Find where the given text appears and provide that cell's center as (x, y) coordinate. 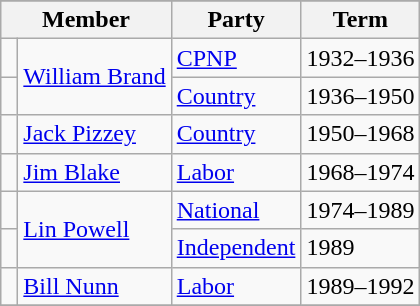
Independent (236, 248)
1950–1968 (360, 134)
1989 (360, 248)
1936–1950 (360, 96)
Lin Powell (94, 229)
National (236, 210)
Member (86, 20)
1968–1974 (360, 172)
CPNP (236, 58)
1989–1992 (360, 286)
Term (360, 20)
William Brand (94, 77)
Jim Blake (94, 172)
Bill Nunn (94, 286)
Party (236, 20)
Jack Pizzey (94, 134)
1974–1989 (360, 210)
1932–1936 (360, 58)
